Provide the [X, Y] coordinate of the cell's center where the given text is located.  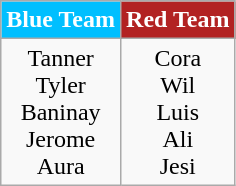
TannerTylerBaninayJeromeAura [61, 112]
Blue Team [61, 20]
Red Team [178, 20]
CoraWilLuisAliJesi [178, 112]
